For the text-containing cell, return its midpoint in [x, y] coordinate format. 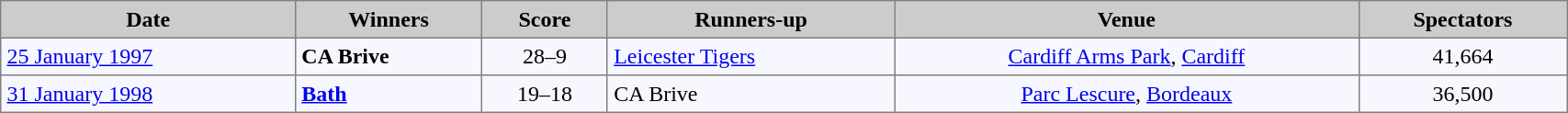
Cardiff Arms Park, Cardiff [1127, 56]
28–9 [544, 56]
Winners [389, 19]
36,500 [1462, 94]
31 January 1998 [149, 94]
Leicester Tigers [750, 56]
Score [544, 19]
Date [149, 19]
41,664 [1462, 56]
Spectators [1462, 19]
Runners-up [750, 19]
25 January 1997 [149, 56]
Bath [389, 94]
Parc Lescure, Bordeaux [1127, 94]
Venue [1127, 19]
19–18 [544, 94]
